Output the [x, y] coordinate of the center of the cell containing the given text.  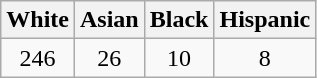
10 [179, 58]
Black [179, 20]
Asian [109, 20]
246 [38, 58]
White [38, 20]
26 [109, 58]
Hispanic [265, 20]
8 [265, 58]
